Provide the (x, y) coordinate of the cell's center where the given text is located.  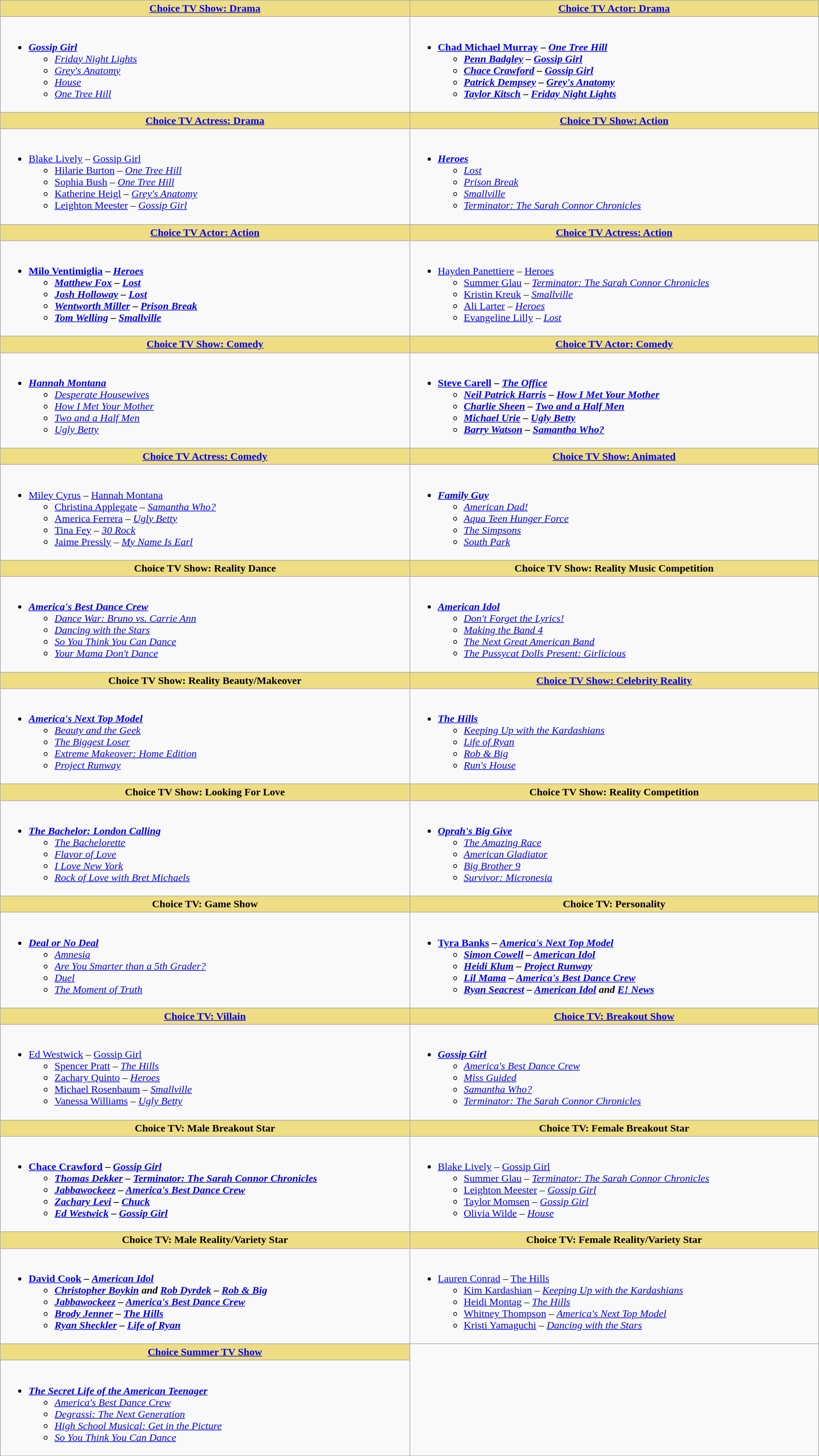
Choice TV Show: Reality Music Competition (614, 568)
Choice TV Actor: Drama (614, 9)
Choice TV Show: Comedy (205, 344)
HeroesLostPrison BreakSmallvilleTerminator: The Sarah Connor Chronicles (614, 176)
Choice TV Show: Reality Beauty/Makeover (205, 680)
Blake Lively – Gossip GirlHilarie Burton – One Tree HillSophia Bush – One Tree HillKatherine Heigl – Grey's AnatomyLeighton Meester – Gossip Girl (205, 176)
Milo Ventimiglia – HeroesMatthew Fox – LostJosh Holloway – LostWentworth Miller – Prison BreakTom Welling – Smallville (205, 289)
Choice TV Show: Reality Competition (614, 792)
Choice TV Show: Action (614, 121)
Gossip GirlFriday Night LightsGrey's AnatomyHouseOne Tree Hill (205, 65)
Gossip GirlAmerica's Best Dance CrewMiss GuidedSamantha Who?Terminator: The Sarah Connor Chronicles (614, 1072)
The Bachelor: London CallingThe BacheloretteFlavor of LoveI Love New YorkRock of Love with Bret Michaels (205, 849)
Choice TV Show: Drama (205, 9)
Choice TV Actress: Action (614, 232)
Choice TV Actor: Comedy (614, 344)
Family GuyAmerican Dad!Aqua Teen Hunger ForceThe SimpsonsSouth Park (614, 512)
Choice TV Show: Reality Dance (205, 568)
Hayden Panettiere – HeroesSummer Glau – Terminator: The Sarah Connor ChroniclesKristin Kreuk – SmallvilleAli Larter – HeroesEvangeline Lilly – Lost (614, 289)
Choice TV: Villain (205, 1016)
America's Best Dance CrewDance War: Bruno vs. Carrie AnnDancing with the StarsSo You Think You Can DanceYour Mama Don't Dance (205, 624)
Choice TV Show: Looking For Love (205, 792)
Miley Cyrus – Hannah MontanaChristina Applegate – Samantha Who?America Ferrera – Ugly BettyTina Fey – 30 RockJaime Pressly – My Name Is Earl (205, 512)
Hannah MontanaDesperate HousewivesHow I Met Your MotherTwo and a Half MenUgly Betty (205, 400)
America's Next Top ModelBeauty and the GeekThe Biggest LoserExtreme Makeover: Home EditionProject Runway (205, 736)
Choice TV Actress: Drama (205, 121)
Choice TV Show: Celebrity Reality (614, 680)
American IdolDon't Forget the Lyrics!Making the Band 4The Next Great American BandThe Pussycat Dolls Present: Girlicious (614, 624)
Oprah's Big GiveThe Amazing RaceAmerican GladiatorBig Brother 9Survivor: Micronesia (614, 849)
Choice TV: Personality (614, 904)
Deal or No DealAmnesiaAre You Smarter than a 5th Grader?DuelThe Moment of Truth (205, 960)
Choice TV: Male Reality/Variety Star (205, 1240)
The HillsKeeping Up with the KardashiansLife of RyanRob & BigRun's House (614, 736)
Choice Summer TV Show (205, 1352)
Choice TV Actress: Comedy (205, 456)
Choice TV: Breakout Show (614, 1016)
Choice TV: Male Breakout Star (205, 1128)
Choice TV Show: Animated (614, 456)
Choice TV: Game Show (205, 904)
Choice TV: Female Breakout Star (614, 1128)
Ed Westwick – Gossip GirlSpencer Pratt – The HillsZachary Quinto – HeroesMichael Rosenbaum – SmallvilleVanessa Williams – Ugly Betty (205, 1072)
Choice TV: Female Reality/Variety Star (614, 1240)
Choice TV Actor: Action (205, 232)
